Provide the (x, y) coordinate of the cell's center where the given text is located.  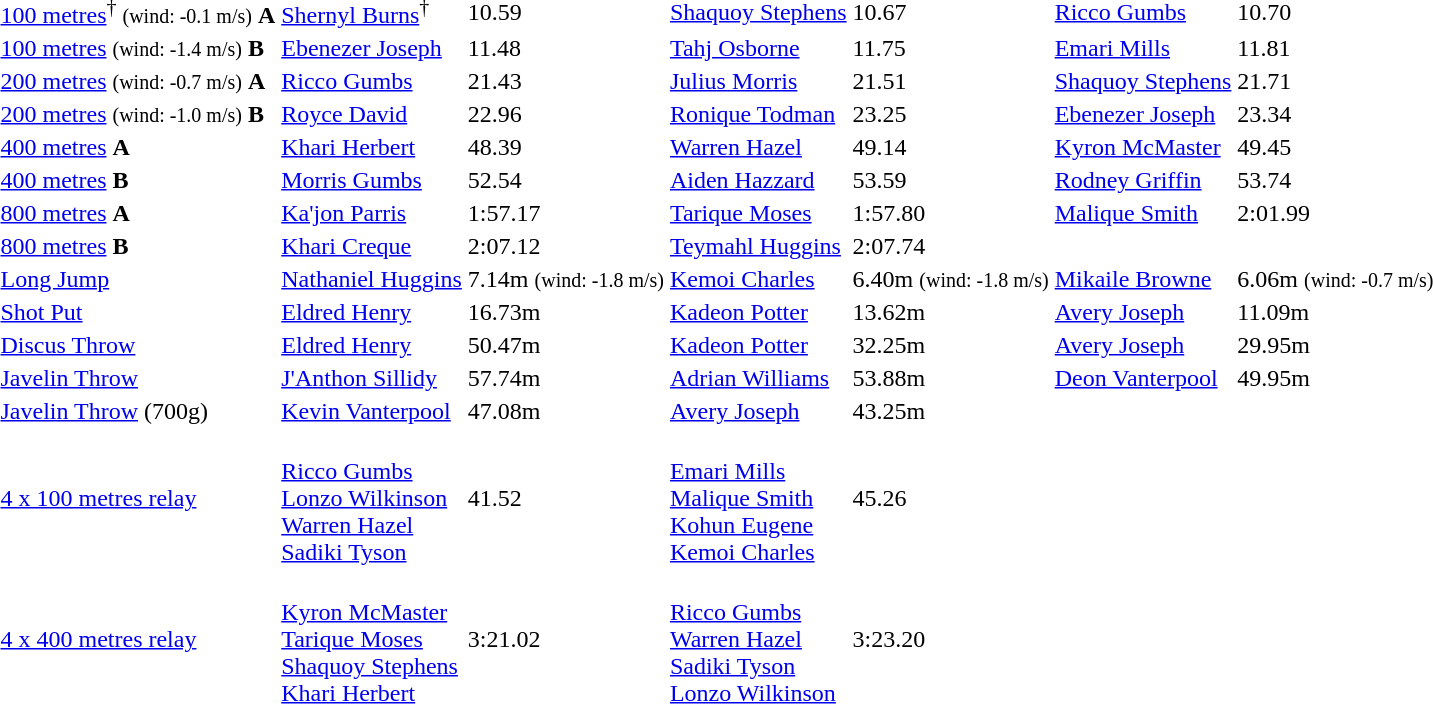
22.96 (566, 114)
16.73m (566, 312)
Tahj Osborne (758, 48)
45.26 (950, 498)
11.75 (950, 48)
6.40m (wind: -1.8 m/s) (950, 279)
48.39 (566, 147)
Mikaile Browne (1143, 279)
Khari Creque (372, 246)
2:07.12 (566, 246)
Warren Hazel (758, 147)
7.14m (wind: -1.8 m/s) (566, 279)
Rodney Griffin (1143, 180)
2:07.74 (950, 246)
J'Anthon Sillidy (372, 378)
11.48 (566, 48)
1:57.17 (566, 213)
Julius Morris (758, 81)
53.59 (950, 180)
21.43 (566, 81)
Emari Mills (1143, 48)
Morris Gumbs (372, 180)
Kemoi Charles (758, 279)
41.52 (566, 498)
Malique Smith (1143, 213)
13.62m (950, 312)
53.88m (950, 378)
Ronique Todman (758, 114)
57.74m (566, 378)
Kyron McMaster (1143, 147)
Ricco GumbsLonzo WilkinsonWarren HazelSadiki Tyson (372, 498)
Aiden Hazzard (758, 180)
Nathaniel Huggins (372, 279)
52.54 (566, 180)
23.25 (950, 114)
43.25m (950, 411)
1:57.80 (950, 213)
Tarique Moses (758, 213)
Ka'jon Parris (372, 213)
47.08m (566, 411)
Royce David (372, 114)
Deon Vanterpool (1143, 378)
Adrian Williams (758, 378)
49.14 (950, 147)
50.47m (566, 345)
32.25m (950, 345)
Kevin Vanterpool (372, 411)
Ricco Gumbs (372, 81)
21.51 (950, 81)
Emari MillsMalique SmithKohun EugeneKemoi Charles (758, 498)
Shaquoy Stephens (1143, 81)
Khari Herbert (372, 147)
Teymahl Huggins (758, 246)
